Search for the cell housing the specified text and yield its [X, Y] center coordinate. 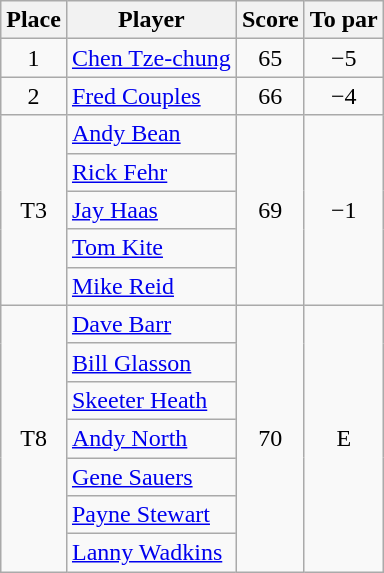
70 [270, 438]
Andy North [151, 438]
1 [34, 58]
Fred Couples [151, 96]
E [344, 438]
−5 [344, 58]
Chen Tze-chung [151, 58]
−1 [344, 210]
Player [151, 20]
65 [270, 58]
T3 [34, 210]
Tom Kite [151, 248]
Dave Barr [151, 324]
Lanny Wadkins [151, 553]
2 [34, 96]
Rick Fehr [151, 172]
Andy Bean [151, 134]
Score [270, 20]
66 [270, 96]
To par [344, 20]
Jay Haas [151, 210]
Mike Reid [151, 286]
Payne Stewart [151, 515]
Gene Sauers [151, 477]
−4 [344, 96]
Bill Glasson [151, 362]
69 [270, 210]
Skeeter Heath [151, 400]
Place [34, 20]
T8 [34, 438]
